Identify which cell holds the provided text, then report its (X, Y) central coordinate. 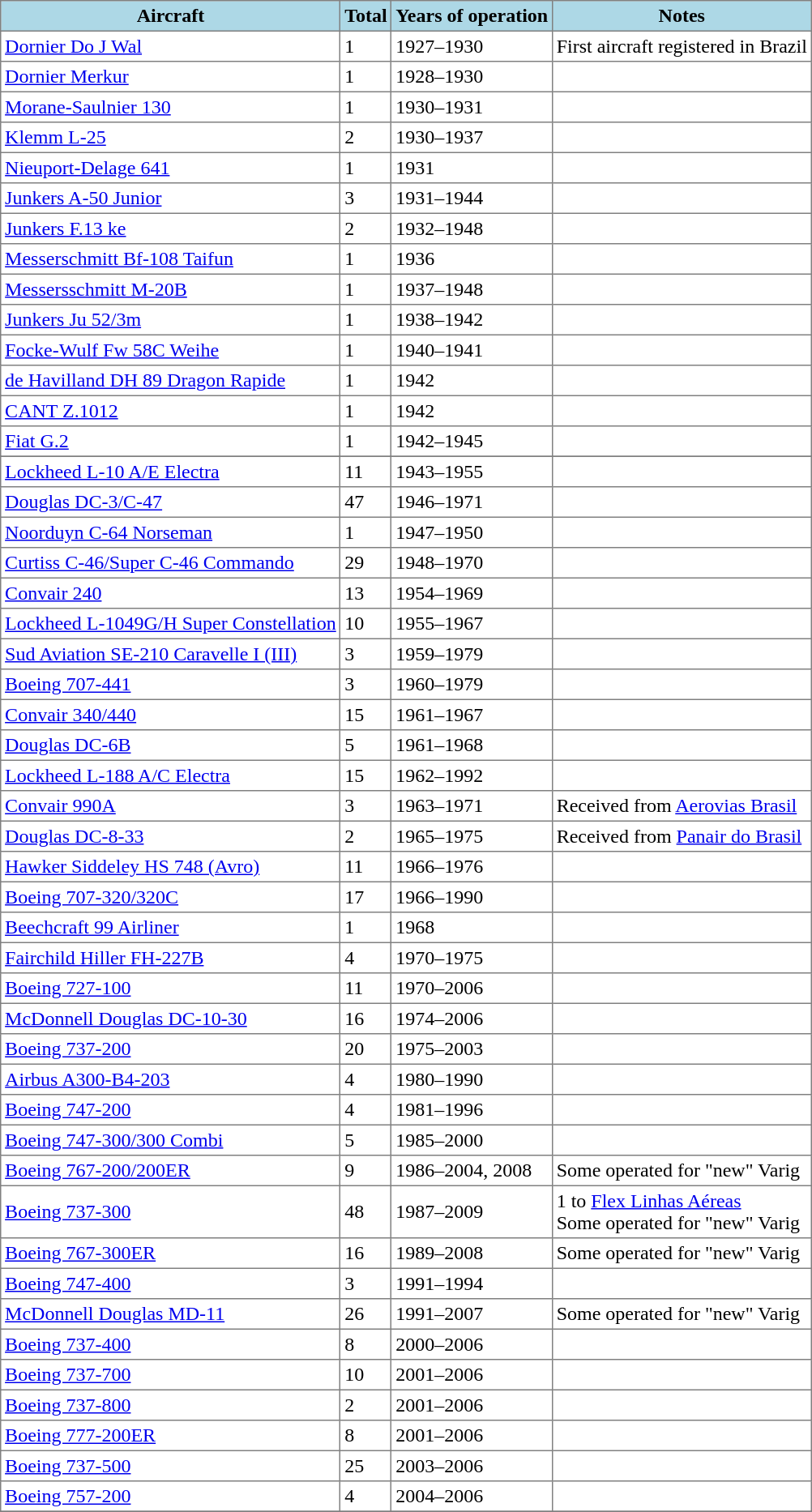
1991–2007 (472, 1314)
1936 (472, 259)
1985–2000 (472, 1140)
1 to Flex Linhas AéreasSome operated for "new" Varig (682, 1211)
Boeing 737-700 (170, 1375)
1938–1942 (472, 320)
CANT Z.1012 (170, 411)
Received from Aerovias Brasil (682, 806)
1960–1979 (472, 685)
Aircraft (170, 16)
1981–1996 (472, 1110)
Nieuport-Delage 641 (170, 168)
1965–1975 (472, 836)
1980–1990 (472, 1079)
1970–2006 (472, 989)
Beechcraft 99 Airliner (170, 928)
Curtiss C-46/Super C-46 Commando (170, 563)
25 (366, 1466)
1942–1945 (472, 442)
1931–1944 (472, 199)
Lockheed L-188 A/C Electra (170, 775)
1986–2004, 2008 (472, 1171)
Boeing 747-300/300 Combi (170, 1140)
1975–2003 (472, 1049)
1966–1990 (472, 897)
Total (366, 16)
17 (366, 897)
Douglas DC-8-33 (170, 836)
McDonnell Douglas MD-11 (170, 1314)
1927–1930 (472, 46)
13 (366, 593)
1968 (472, 928)
1937–1948 (472, 289)
Douglas DC-3/C-47 (170, 502)
Years of operation (472, 16)
20 (366, 1049)
Convair 240 (170, 593)
2003–2006 (472, 1466)
1961–1967 (472, 715)
1970–1975 (472, 958)
1932–1948 (472, 229)
Dornier Merkur (170, 77)
Dornier Do J Wal (170, 46)
1946–1971 (472, 502)
Fiat G.2 (170, 442)
Klemm L-25 (170, 138)
Boeing 737-400 (170, 1344)
Received from Panair do Brasil (682, 836)
1940–1941 (472, 350)
1954–1969 (472, 593)
Messersschmitt M-20B (170, 289)
Convair 340/440 (170, 715)
Lockheed L-10 A/E Electra (170, 472)
Hawker Siddeley HS 748 (Avro) (170, 867)
1930–1937 (472, 138)
29 (366, 563)
Fairchild Hiller FH-227B (170, 958)
Boeing 737-200 (170, 1049)
Boeing 747-200 (170, 1110)
Boeing 727-100 (170, 989)
Boeing 747-400 (170, 1283)
2004–2006 (472, 1497)
Douglas DC-6B (170, 745)
Airbus A300-B4-203 (170, 1079)
48 (366, 1211)
Noorduyn C-64 Norseman (170, 532)
Junkers Ju 52/3m (170, 320)
1974–2006 (472, 1019)
1961–1968 (472, 745)
Notes (682, 16)
26 (366, 1314)
1987–2009 (472, 1211)
Lockheed L-1049G/H Super Constellation (170, 624)
Boeing 707-320/320C (170, 897)
Boeing 777-200ER (170, 1436)
1928–1930 (472, 77)
Sud Aviation SE-210 Caravelle I (III) (170, 654)
Morane-Saulnier 130 (170, 107)
Boeing 737-800 (170, 1405)
McDonnell Douglas DC-10-30 (170, 1019)
First aircraft registered in Brazil (682, 46)
1930–1931 (472, 107)
2000–2006 (472, 1344)
Junkers A-50 Junior (170, 199)
Junkers F.13 ke (170, 229)
1962–1992 (472, 775)
Boeing 767-200/200ER (170, 1171)
Messerschmitt Bf-108 Taifun (170, 259)
1943–1955 (472, 472)
1931 (472, 168)
1991–1994 (472, 1283)
Focke-Wulf Fw 58C Weihe (170, 350)
9 (366, 1171)
Boeing 767-300ER (170, 1254)
47 (366, 502)
1989–2008 (472, 1254)
Boeing 707-441 (170, 685)
Convair 990A (170, 806)
1959–1979 (472, 654)
1947–1950 (472, 532)
Boeing 757-200 (170, 1497)
1963–1971 (472, 806)
1948–1970 (472, 563)
Boeing 737-300 (170, 1211)
de Havilland DH 89 Dragon Rapide (170, 381)
1955–1967 (472, 624)
Boeing 737-500 (170, 1466)
1966–1976 (472, 867)
